Detect which cell encompasses the target text, then output its [X, Y] center coordinate. 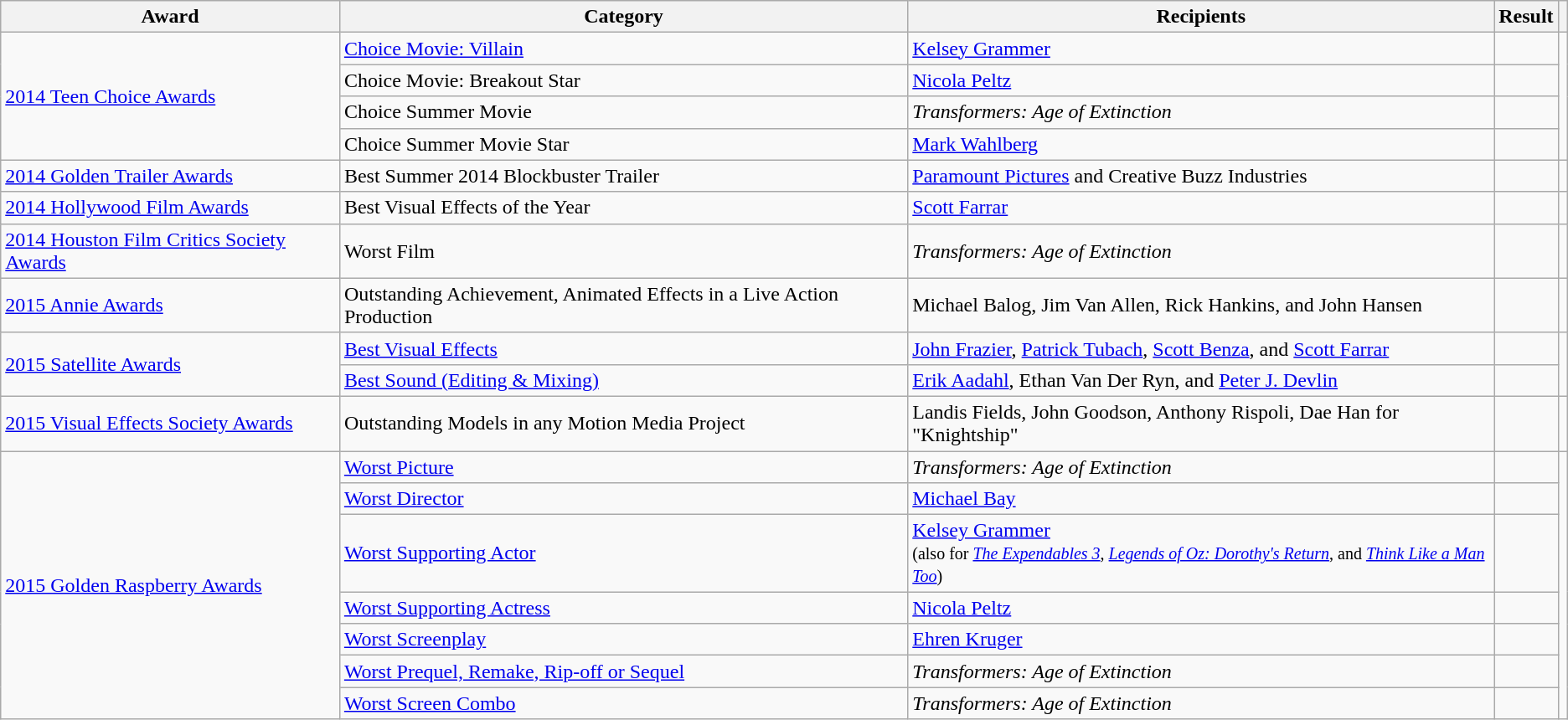
Best Summer 2014 Blockbuster Trailer [623, 176]
Award [171, 17]
Choice Movie: Breakout Star [623, 80]
Choice Movie: Villain [623, 49]
2014 Houston Film Critics Society Awards [171, 251]
Best Sound (Editing & Mixing) [623, 380]
2015 Annie Awards [171, 305]
Kelsey Grammer (also for The Expendables 3, Legends of Oz: Dorothy's Return, and Think Like a Man Too) [1201, 553]
Outstanding Achievement, Animated Effects in a Live Action Production [623, 305]
Result [1526, 17]
Ehren Kruger [1201, 640]
2015 Satellite Awards [171, 364]
Mark Wahlberg [1201, 144]
2014 Teen Choice Awards [171, 96]
Worst Director [623, 499]
Recipients [1201, 17]
2014 Golden Trailer Awards [171, 176]
Worst Screenplay [623, 640]
Worst Film [623, 251]
Erik Aadahl, Ethan Van Der Ryn, and Peter J. Devlin [1201, 380]
John Frazier, Patrick Tubach, Scott Benza, and Scott Farrar [1201, 348]
Choice Summer Movie [623, 112]
Worst Prequel, Remake, Rip-off or Sequel [623, 671]
Worst Screen Combo [623, 703]
Kelsey Grammer [1201, 49]
Paramount Pictures and Creative Buzz Industries [1201, 176]
Choice Summer Movie Star [623, 144]
2014 Hollywood Film Awards [171, 208]
2015 Golden Raspberry Awards [171, 584]
Scott Farrar [1201, 208]
Worst Supporting Actor [623, 553]
Worst Supporting Actress [623, 608]
Best Visual Effects of the Year [623, 208]
Category [623, 17]
Worst Picture [623, 466]
Michael Bay [1201, 499]
2015 Visual Effects Society Awards [171, 424]
Best Visual Effects [623, 348]
Outstanding Models in any Motion Media Project [623, 424]
Landis Fields, John Goodson, Anthony Rispoli, Dae Han for "Knightship" [1201, 424]
Michael Balog, Jim Van Allen, Rick Hankins, and John Hansen [1201, 305]
